Identify which cell holds the provided text, then report its (X, Y) central coordinate. 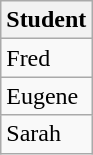
Eugene (46, 96)
Sarah (46, 134)
Fred (46, 58)
Student (46, 20)
